Capture the cell that displays the provided text and extract its [x, y] central coordinate. 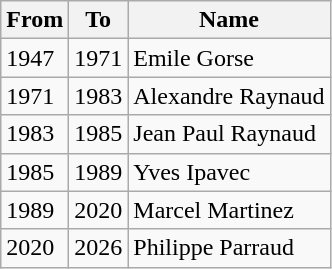
Alexandre Raynaud [229, 96]
To [98, 20]
Yves Ipavec [229, 172]
From [35, 20]
Jean Paul Raynaud [229, 134]
1947 [35, 58]
Philippe Parraud [229, 248]
Marcel Martinez [229, 210]
2026 [98, 248]
Emile Gorse [229, 58]
Name [229, 20]
